From the cell containing the given text, extract its center point as [x, y] coordinate. 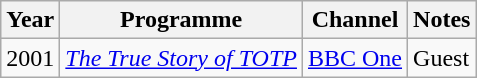
Channel [354, 20]
Programme [182, 20]
Guest [442, 58]
The True Story of TOTP [182, 58]
2001 [30, 58]
Year [30, 20]
BBC One [354, 58]
Notes [442, 20]
